From the cell containing the given text, extract its center point as (x, y) coordinate. 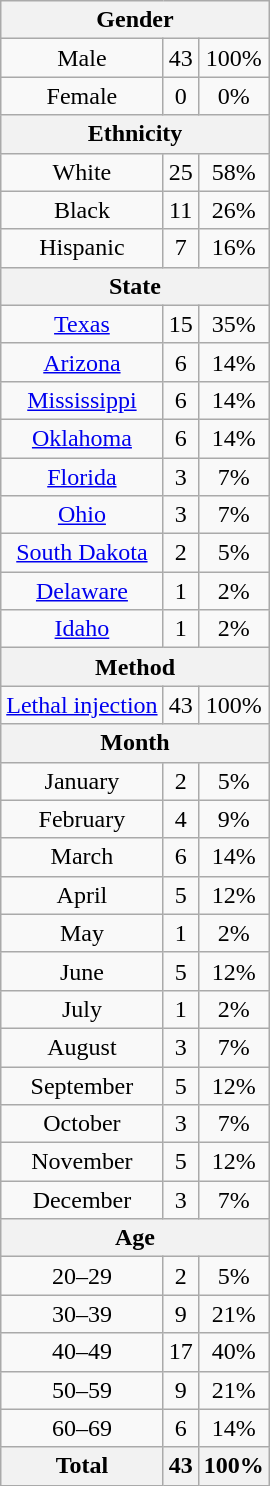
Total (82, 1466)
20–29 (82, 1276)
Delaware (82, 591)
60–69 (82, 1428)
Gender (135, 20)
July (82, 1009)
Male (82, 58)
October (82, 1124)
15 (180, 324)
Age (135, 1238)
January (82, 781)
Mississippi (82, 400)
26% (234, 210)
August (82, 1047)
Arizona (82, 362)
White (82, 172)
25 (180, 172)
0 (180, 96)
0% (234, 96)
June (82, 971)
Lethal injection (82, 705)
Female (82, 96)
Hispanic (82, 248)
December (82, 1200)
November (82, 1162)
Idaho (82, 629)
Oklahoma (82, 438)
Method (135, 667)
11 (180, 210)
Black (82, 210)
16% (234, 248)
South Dakota (82, 553)
Texas (82, 324)
Ohio (82, 515)
9% (234, 819)
35% (234, 324)
7 (180, 248)
March (82, 857)
February (82, 819)
50–59 (82, 1390)
Ethnicity (135, 134)
Florida (82, 477)
Month (135, 743)
17 (180, 1352)
4 (180, 819)
58% (234, 172)
May (82, 933)
30–39 (82, 1314)
April (82, 895)
State (135, 286)
40–49 (82, 1352)
September (82, 1085)
40% (234, 1352)
